From the cell containing the given text, extract its center point as (X, Y) coordinate. 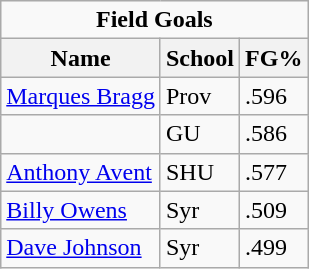
FG% (274, 58)
Prov (200, 96)
School (200, 58)
.596 (274, 96)
Anthony Avent (81, 172)
Field Goals (154, 20)
Marques Bragg (81, 96)
Name (81, 58)
.499 (274, 248)
SHU (200, 172)
GU (200, 134)
.509 (274, 210)
Billy Owens (81, 210)
Dave Johnson (81, 248)
.577 (274, 172)
.586 (274, 134)
